Search for the cell housing the specified text and yield its [X, Y] center coordinate. 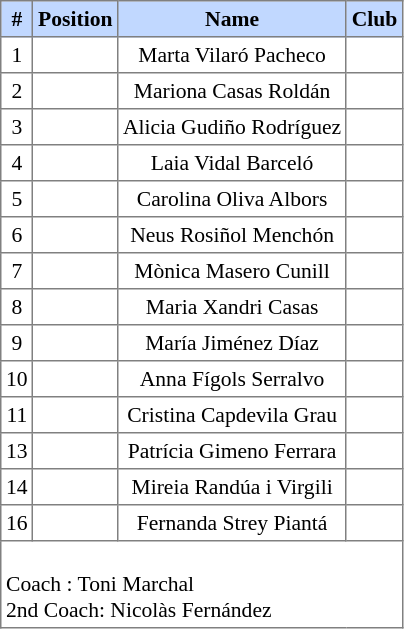
8 [17, 307]
3 [17, 127]
10 [17, 379]
# [17, 19]
Laia Vidal Barceló [232, 163]
Name [232, 19]
Mariona Casas Roldán [232, 91]
4 [17, 163]
Carolina Oliva Albors [232, 199]
Mònica Masero Cunill [232, 271]
Fernanda Strey Piantá [232, 523]
Maria Xandri Casas [232, 307]
Club [374, 19]
Patrícia Gimeno Ferrara [232, 451]
Anna Fígols Serralvo [232, 379]
Neus Rosiñol Menchón [232, 235]
Alicia Gudiño Rodríguez [232, 127]
16 [17, 523]
Cristina Capdevila Grau [232, 415]
Coach : Toni Marchal2nd Coach: Nicolàs Fernández [202, 584]
11 [17, 415]
5 [17, 199]
7 [17, 271]
Position [76, 19]
Mireia Randúa i Virgili [232, 487]
9 [17, 343]
6 [17, 235]
María Jiménez Díaz [232, 343]
1 [17, 55]
14 [17, 487]
2 [17, 91]
13 [17, 451]
Marta Vilaró Pacheco [232, 55]
